For the text-containing cell, return its midpoint in [x, y] coordinate format. 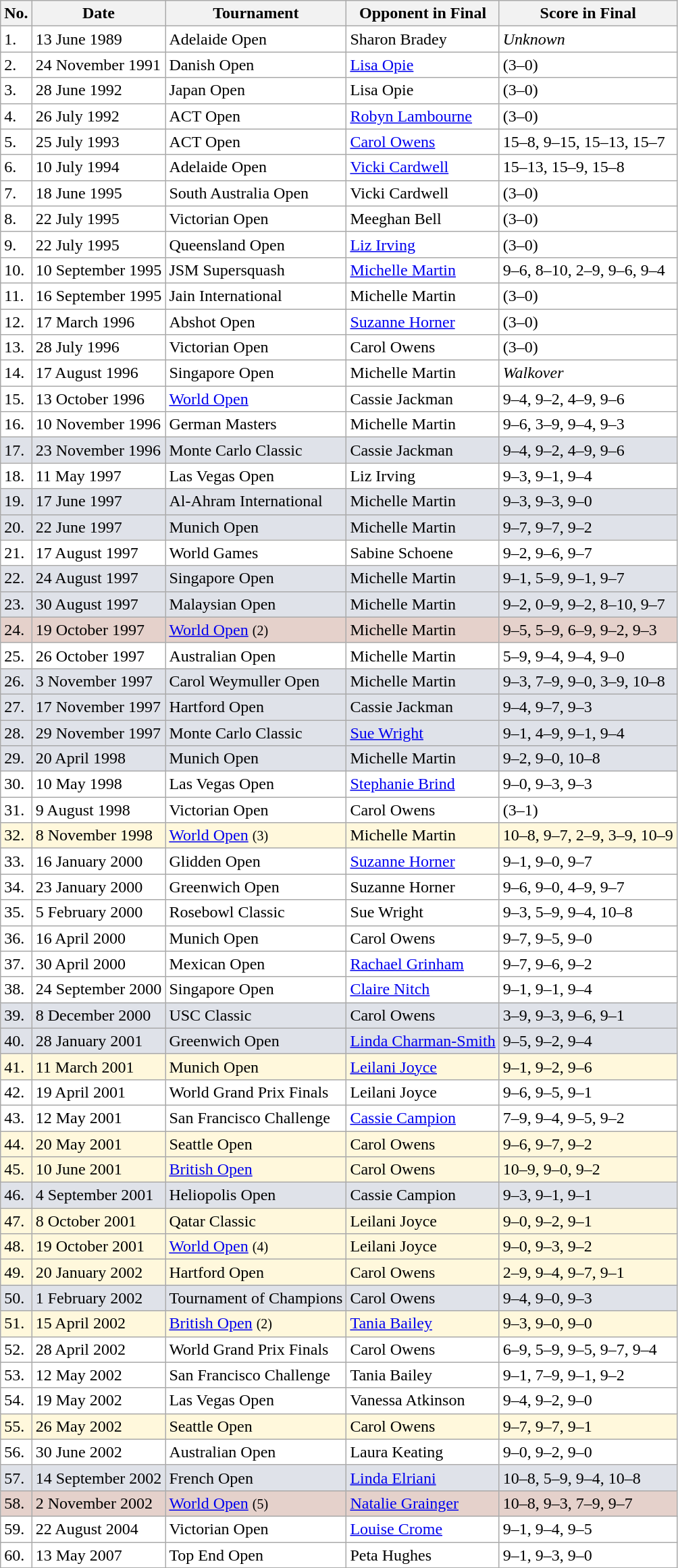
9–3, 7–9, 9–0, 3–9, 10–8 [588, 681]
38. [16, 990]
25. [16, 655]
8 November 1998 [99, 836]
5. [16, 142]
12 May 2002 [99, 1375]
45. [16, 1170]
Unknown [588, 39]
World Open (3) [256, 836]
22. [16, 578]
15 April 2002 [99, 1324]
9–4, 9–2, 9–0 [588, 1401]
South Australia Open [256, 193]
20 April 1998 [99, 759]
20. [16, 527]
Claire Nitch [423, 990]
9–7, 9–6, 9–2 [588, 964]
World Games [256, 553]
17. [16, 450]
13 October 1996 [99, 399]
14. [16, 373]
3 November 1997 [99, 681]
51. [16, 1324]
9–2, 9–6, 9–7 [588, 553]
10 September 1995 [99, 270]
World Open (4) [256, 1247]
8 October 2001 [99, 1221]
53. [16, 1375]
British Open (2) [256, 1324]
Vanessa Atkinson [423, 1401]
3–9, 9–3, 9–6, 9–1 [588, 1015]
Score in Final [588, 13]
26 July 1992 [99, 116]
9–1, 5–9, 9–1, 9–7 [588, 578]
9–0, 9–3, 9–3 [588, 784]
55. [16, 1426]
10 May 1998 [99, 784]
9–3, 9–1, 9–1 [588, 1195]
47. [16, 1221]
8 December 2000 [99, 1015]
30. [16, 784]
French Open [256, 1478]
6–9, 5–9, 9–5, 9–7, 9–4 [588, 1349]
19. [16, 502]
9–2, 0–9, 9–2, 8–10, 9–7 [588, 604]
Sharon Bradey [423, 39]
Linda Charman-Smith [423, 1041]
2 November 2002 [99, 1503]
9–1, 9–1, 9–4 [588, 990]
10 July 1994 [99, 167]
Japan Open [256, 90]
USC Classic [256, 1015]
7–9, 9–4, 9–5, 9–2 [588, 1118]
9–6, 8–10, 2–9, 9–6, 9–4 [588, 270]
17 August 1996 [99, 373]
41. [16, 1066]
31. [16, 810]
Tournament [256, 13]
British Open [256, 1170]
28 June 1992 [99, 90]
12. [16, 322]
23 November 1996 [99, 450]
Jain International [256, 296]
25 July 1993 [99, 142]
17 August 1997 [99, 553]
15. [16, 399]
59. [16, 1529]
19 April 2001 [99, 1092]
Stephanie Brind [423, 784]
24. [16, 630]
9–1, 9–0, 9–7 [588, 861]
Walkover [588, 373]
34. [16, 887]
44. [16, 1144]
13 June 1989 [99, 39]
3. [16, 90]
Opponent in Final [423, 13]
15–13, 15–9, 15–8 [588, 167]
36. [16, 938]
19 May 2002 [99, 1401]
9–5, 9–2, 9–4 [588, 1041]
9–0, 9–3, 9–2 [588, 1247]
Qatar Classic [256, 1221]
37. [16, 964]
28 April 2002 [99, 1349]
9–1, 4–9, 9–1, 9–4 [588, 732]
Robyn Lambourne [423, 116]
9–4, 9–7, 9–3 [588, 707]
42. [16, 1092]
40. [16, 1041]
27. [16, 707]
9–4, 9–0, 9–3 [588, 1298]
52. [16, 1349]
23 January 2000 [99, 887]
12 May 2001 [99, 1118]
9–1, 9–2, 9–6 [588, 1066]
46. [16, 1195]
10–8, 9–3, 7–9, 9–7 [588, 1503]
World Open (5) [256, 1503]
9–1, 7–9, 9–1, 9–2 [588, 1375]
10–8, 5–9, 9–4, 10–8 [588, 1478]
16 January 2000 [99, 861]
57. [16, 1478]
1 February 2002 [99, 1298]
28 July 1996 [99, 348]
22 August 2004 [99, 1529]
20 January 2002 [99, 1272]
JSM Supersquash [256, 270]
9–1, 9–4, 9–5 [588, 1529]
10–8, 9–7, 2–9, 3–9, 10–9 [588, 836]
9–3, 9–3, 9–0 [588, 502]
14 September 2002 [99, 1478]
2. [16, 65]
9–2, 9–0, 10–8 [588, 759]
Tournament of Champions [256, 1298]
9–6, 3–9, 9–4, 9–3 [588, 425]
10–9, 9–0, 9–2 [588, 1170]
29. [16, 759]
Malaysian Open [256, 604]
4. [16, 116]
Peta Hughes [423, 1555]
18 June 1995 [99, 193]
9–3, 9–1, 9–4 [588, 476]
Date [99, 13]
Mexican Open [256, 964]
Louise Crome [423, 1529]
Natalie Grainger [423, 1503]
30 June 2002 [99, 1452]
19 October 1997 [99, 630]
17 March 1996 [99, 322]
10 June 2001 [99, 1170]
29 November 1997 [99, 732]
9–7, 9–7, 9–2 [588, 527]
World Open (2) [256, 630]
22 June 1997 [99, 527]
11. [16, 296]
Meeghan Bell [423, 219]
18. [16, 476]
Linda Elriani [423, 1478]
23. [16, 604]
Rosebowl Classic [256, 913]
9. [16, 244]
German Masters [256, 425]
1. [16, 39]
5 February 2000 [99, 913]
Heliopolis Open [256, 1195]
9–0, 9–2, 9–0 [588, 1452]
9–1, 9–3, 9–0 [588, 1555]
39. [16, 1015]
32. [16, 836]
15–8, 9–15, 15–13, 15–7 [588, 142]
20 May 2001 [99, 1144]
No. [16, 13]
Abshot Open [256, 322]
60. [16, 1555]
16 September 1995 [99, 296]
56. [16, 1452]
9–3, 5–9, 9–4, 10–8 [588, 913]
4 September 2001 [99, 1195]
2–9, 9–4, 9–7, 9–1 [588, 1272]
24 August 1997 [99, 578]
Laura Keating [423, 1452]
26. [16, 681]
9–5, 5–9, 6–9, 9–2, 9–3 [588, 630]
17 June 1997 [99, 502]
9 August 1998 [99, 810]
5–9, 9–4, 9–4, 9–0 [588, 655]
28. [16, 732]
13 May 2007 [99, 1555]
43. [16, 1118]
9–7, 9–5, 9–0 [588, 938]
9–6, 9–0, 4–9, 9–7 [588, 887]
9–6, 9–5, 9–1 [588, 1092]
49. [16, 1272]
24 September 2000 [99, 990]
24 November 1991 [99, 65]
8. [16, 219]
30 April 2000 [99, 964]
Rachael Grinham [423, 964]
9–7, 9–7, 9–1 [588, 1426]
Al-Ahram International [256, 502]
World Open [256, 399]
28 January 2001 [99, 1041]
48. [16, 1247]
7. [16, 193]
9–6, 9–7, 9–2 [588, 1144]
13. [16, 348]
33. [16, 861]
30 August 1997 [99, 604]
(3–1) [588, 810]
10. [16, 270]
26 October 1997 [99, 655]
54. [16, 1401]
16. [16, 425]
Queensland Open [256, 244]
58. [16, 1503]
9–3, 9–0, 9–0 [588, 1324]
Glidden Open [256, 861]
16 April 2000 [99, 938]
11 May 1997 [99, 476]
Carol Weymuller Open [256, 681]
35. [16, 913]
Sabine Schoene [423, 553]
50. [16, 1298]
17 November 1997 [99, 707]
26 May 2002 [99, 1426]
Danish Open [256, 65]
19 October 2001 [99, 1247]
Top End Open [256, 1555]
6. [16, 167]
11 March 2001 [99, 1066]
21. [16, 553]
10 November 1996 [99, 425]
9–0, 9–2, 9–1 [588, 1221]
